Pinpoint the cell where the given text exists, returning its [x, y] midpoint coordinate. 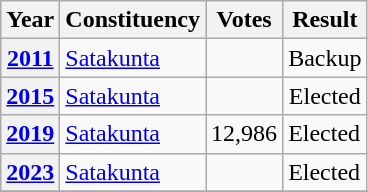
2019 [30, 134]
Year [30, 20]
12,986 [244, 134]
Backup [325, 58]
Result [325, 20]
2023 [30, 172]
Constituency [133, 20]
Votes [244, 20]
2011 [30, 58]
2015 [30, 96]
